Scan for the cell matching the given text and deliver its (x, y) coordinate at center. 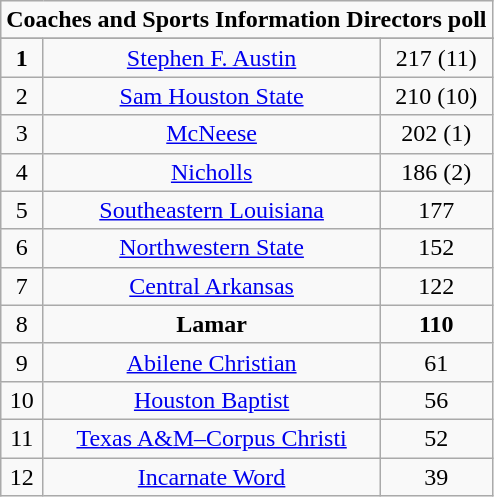
186 (2) (436, 172)
122 (436, 286)
Houston Baptist (212, 400)
10 (22, 400)
110 (436, 324)
Nicholls (212, 172)
Incarnate Word (212, 477)
6 (22, 248)
39 (436, 477)
Coaches and Sports Information Directors poll (246, 20)
1 (22, 58)
177 (436, 210)
5 (22, 210)
56 (436, 400)
Abilene Christian (212, 362)
11 (22, 438)
McNeese (212, 134)
210 (10) (436, 96)
12 (22, 477)
217 (11) (436, 58)
61 (436, 362)
3 (22, 134)
52 (436, 438)
Southeastern Louisiana (212, 210)
Lamar (212, 324)
4 (22, 172)
8 (22, 324)
7 (22, 286)
Texas A&M–Corpus Christi (212, 438)
9 (22, 362)
152 (436, 248)
Sam Houston State (212, 96)
202 (1) (436, 134)
Northwestern State (212, 248)
Central Arkansas (212, 286)
Stephen F. Austin (212, 58)
2 (22, 96)
